For the text-containing cell, return its midpoint in (x, y) coordinate format. 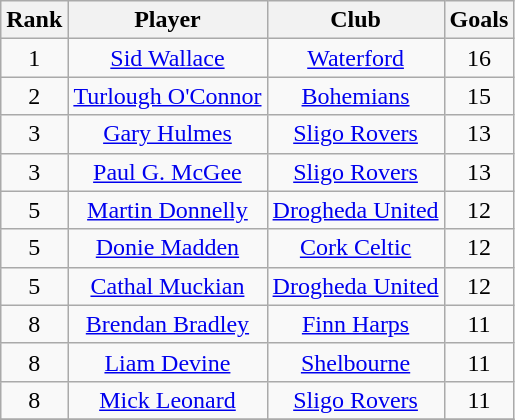
Turlough O'Connor (168, 96)
Shelbourne (356, 362)
Waterford (356, 58)
Cathal Muckian (168, 286)
Goals (479, 20)
Bohemians (356, 96)
1 (34, 58)
Donie Madden (168, 248)
Paul G. McGee (168, 172)
Sid Wallace (168, 58)
Brendan Bradley (168, 324)
Cork Celtic (356, 248)
Rank (34, 20)
Liam Devine (168, 362)
Finn Harps (356, 324)
Player (168, 20)
Club (356, 20)
2 (34, 96)
Gary Hulmes (168, 134)
15 (479, 96)
Martin Donnelly (168, 210)
16 (479, 58)
Mick Leonard (168, 400)
